Determine the [X, Y] coordinate at the center of the cell enclosing the given text.  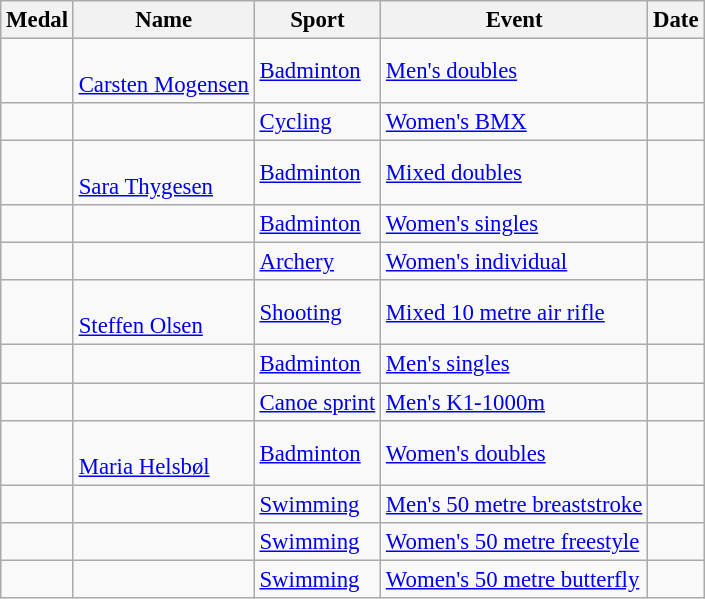
Medal [38, 20]
Women's doubles [514, 452]
Event [514, 20]
Name [164, 20]
Maria Helsbøl [164, 452]
Men's K1-1000m [514, 402]
Date [676, 20]
Mixed 10 metre air rifle [514, 312]
Women's individual [514, 262]
Men's 50 metre breaststroke [514, 504]
Women's 50 metre butterfly [514, 579]
Canoe sprint [317, 402]
Shooting [317, 312]
Women's 50 metre freestyle [514, 541]
Men's doubles [514, 72]
Sport [317, 20]
Sara Thygesen [164, 174]
Women's BMX [514, 122]
Carsten Mogensen [164, 72]
Women's singles [514, 224]
Steffen Olsen [164, 312]
Archery [317, 262]
Cycling [317, 122]
Men's singles [514, 364]
Mixed doubles [514, 174]
